From the cell containing the given text, extract its center point as (X, Y) coordinate. 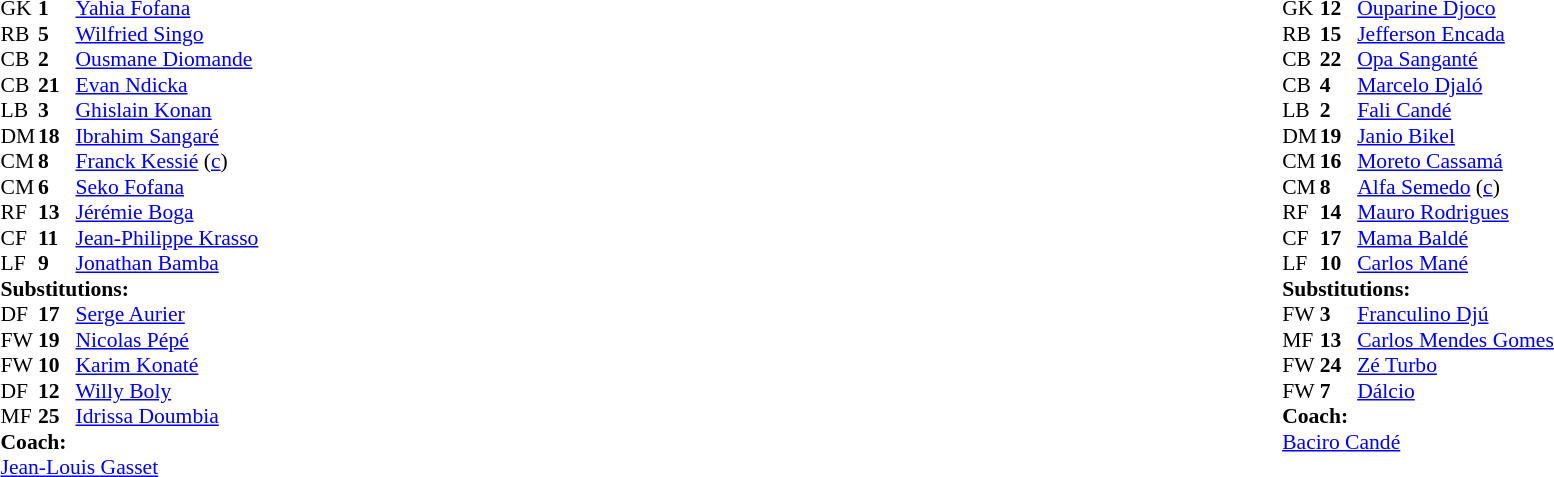
5 (57, 34)
Carlos Mendes Gomes (1456, 340)
24 (1339, 365)
Serge Aurier (168, 315)
Mama Baldé (1456, 238)
Jefferson Encada (1456, 34)
14 (1339, 213)
Mauro Rodrigues (1456, 213)
7 (1339, 391)
Franculino Djú (1456, 315)
Nicolas Pépé (168, 340)
21 (57, 85)
Zé Turbo (1456, 365)
22 (1339, 59)
Opa Sanganté (1456, 59)
Jérémie Boga (168, 213)
Ibrahim Sangaré (168, 136)
Evan Ndicka (168, 85)
Seko Fofana (168, 187)
Ousmane Diomande (168, 59)
Ghislain Konan (168, 111)
Idrissa Doumbia (168, 417)
Wilfried Singo (168, 34)
Fali Candé (1456, 111)
25 (57, 417)
15 (1339, 34)
Alfa Semedo (c) (1456, 187)
Jonathan Bamba (168, 263)
Moreto Cassamá (1456, 161)
12 (57, 391)
11 (57, 238)
Karim Konaté (168, 365)
16 (1339, 161)
Dálcio (1456, 391)
Franck Kessié (c) (168, 161)
Jean-Philippe Krasso (168, 238)
Marcelo Djaló (1456, 85)
Willy Boly (168, 391)
Carlos Mané (1456, 263)
Janio Bikel (1456, 136)
6 (57, 187)
9 (57, 263)
18 (57, 136)
Baciro Candé (1418, 442)
4 (1339, 85)
